Scan for the cell matching the given text and deliver its (X, Y) coordinate at center. 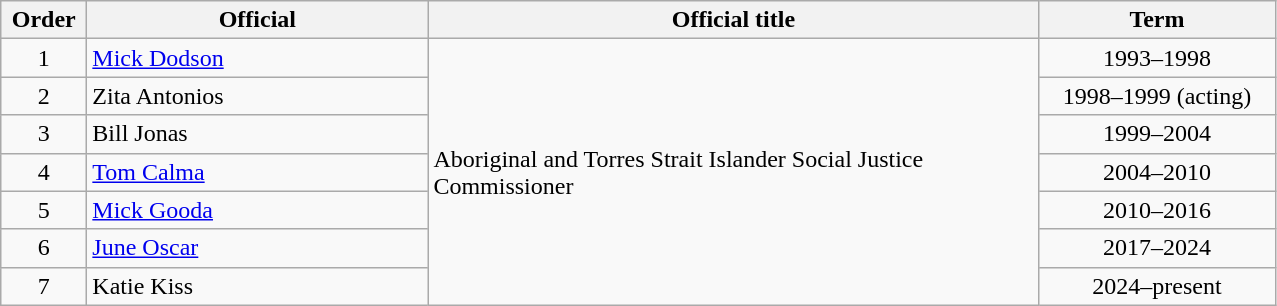
2024–present (1157, 286)
Zita Antonios (258, 96)
5 (44, 210)
Mick Gooda (258, 210)
Katie Kiss (258, 286)
2010–2016 (1157, 210)
Tom Calma (258, 172)
2017–2024 (1157, 248)
1999–2004 (1157, 134)
Official title (734, 20)
3 (44, 134)
2004–2010 (1157, 172)
Bill Jonas (258, 134)
June Oscar (258, 248)
Official (258, 20)
Term (1157, 20)
Order (44, 20)
1998–1999 (acting) (1157, 96)
6 (44, 248)
7 (44, 286)
1 (44, 58)
1993–1998 (1157, 58)
Aboriginal and Torres Strait Islander Social Justice Commissioner (734, 172)
4 (44, 172)
Mick Dodson (258, 58)
2 (44, 96)
